Detect which cell encompasses the target text, then output its [X, Y] center coordinate. 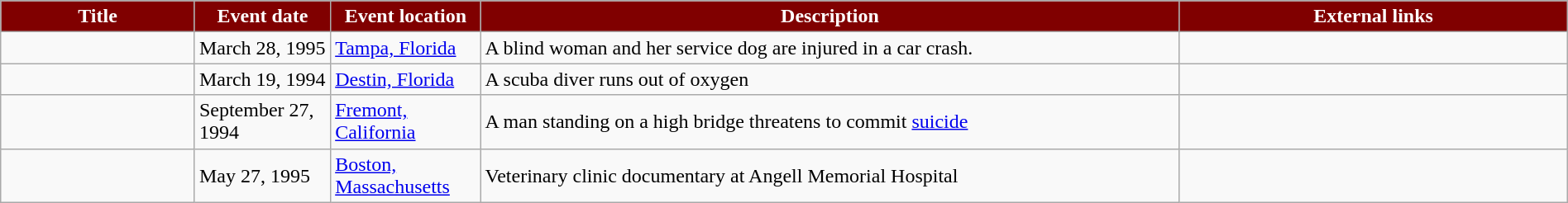
Fremont, California [405, 122]
Boston, Massachusetts [405, 175]
Veterinary clinic documentary at Angell Memorial Hospital [830, 175]
Description [830, 17]
A scuba diver runs out of oxygen [830, 79]
A man standing on a high bridge threatens to commit suicide [830, 122]
May 27, 1995 [262, 175]
Destin, Florida [405, 79]
External links [1373, 17]
Tampa, Florida [405, 48]
A blind woman and her service dog are injured in a car crash. [830, 48]
March 28, 1995 [262, 48]
March 19, 1994 [262, 79]
Event date [262, 17]
Title [98, 17]
September 27, 1994 [262, 122]
Event location [405, 17]
